Capture the cell that displays the provided text and extract its [X, Y] central coordinate. 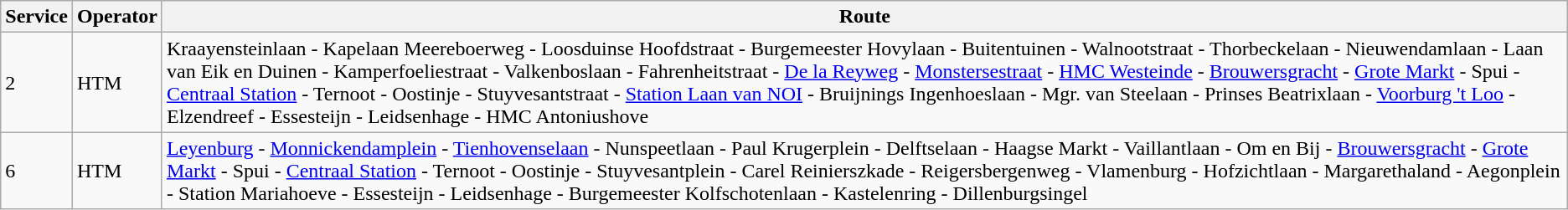
2 [37, 82]
6 [37, 171]
Operator [117, 17]
Route [864, 17]
Service [37, 17]
